Output the [x, y] coordinate of the center of the cell containing the given text.  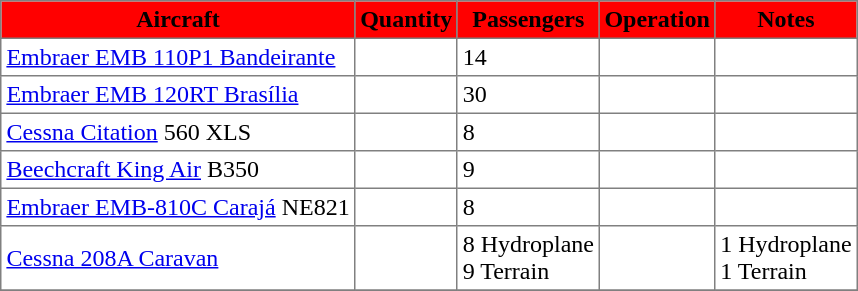
Embraer EMB-810C Carajá NE821 [178, 207]
Quantity [406, 20]
8 Hydroplane9 Terrain [528, 258]
Embraer EMB 120RT Brasília [178, 95]
30 [528, 95]
Embraer EMB 110P1 Bandeirante [178, 57]
Passengers [528, 20]
Beechcraft King Air B350 [178, 170]
Operation [657, 20]
14 [528, 57]
Notes [786, 20]
1 Hydroplane1 Terrain [786, 258]
9 [528, 170]
Cessna Citation 560 XLS [178, 132]
Cessna 208A Caravan [178, 258]
Aircraft [178, 20]
